Extract the (X, Y) coordinate from the center of the cell holding the provided text.  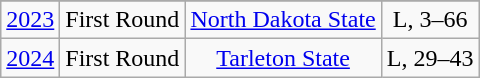
2023 (30, 20)
L, 29–43 (430, 58)
2024 (30, 58)
L, 3–66 (430, 20)
North Dakota State (283, 20)
Tarleton State (283, 58)
